Return (X, Y) of the center of cell containing provided text 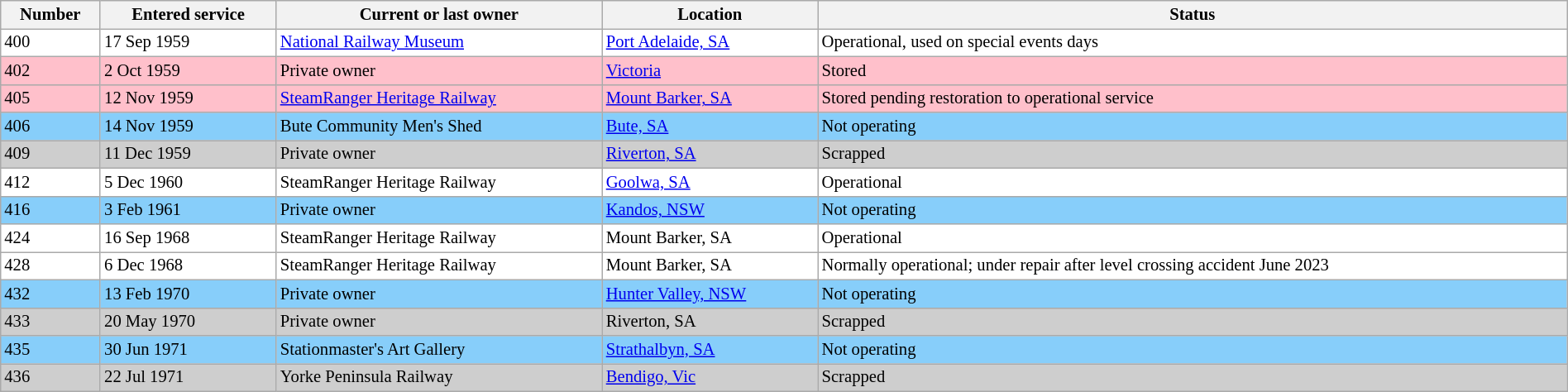
Entered service (189, 14)
11 Dec 1959 (189, 154)
Operational, used on special events days (1193, 42)
Number (50, 14)
428 (50, 265)
Bute, SA (710, 127)
6 Dec 1968 (189, 265)
2 Oct 1959 (189, 70)
Port Adelaide, SA (710, 42)
Strathalbyn, SA (710, 350)
400 (50, 42)
435 (50, 350)
Status (1193, 14)
National Railway Museum (439, 42)
432 (50, 294)
Bute Community Men's Shed (439, 127)
Victoria (710, 70)
406 (50, 127)
17 Sep 1959 (189, 42)
22 Jul 1971 (189, 377)
3 Feb 1961 (189, 210)
14 Nov 1959 (189, 127)
402 (50, 70)
424 (50, 237)
416 (50, 210)
Bendigo, Vic (710, 377)
Yorke Peninsula Railway (439, 377)
Goolwa, SA (710, 182)
Stored pending restoration to operational service (1193, 98)
Current or last owner (439, 14)
Kandos, NSW (710, 210)
Hunter Valley, NSW (710, 294)
13 Feb 1970 (189, 294)
412 (50, 182)
Location (710, 14)
409 (50, 154)
436 (50, 377)
5 Dec 1960 (189, 182)
Normally operational; under repair after level crossing accident June 2023 (1193, 265)
Stored (1193, 70)
12 Nov 1959 (189, 98)
Stationmaster's Art Gallery (439, 350)
30 Jun 1971 (189, 350)
405 (50, 98)
20 May 1970 (189, 322)
16 Sep 1968 (189, 237)
433 (50, 322)
